Locate the cell with the specified text and output its (X, Y) center coordinate. 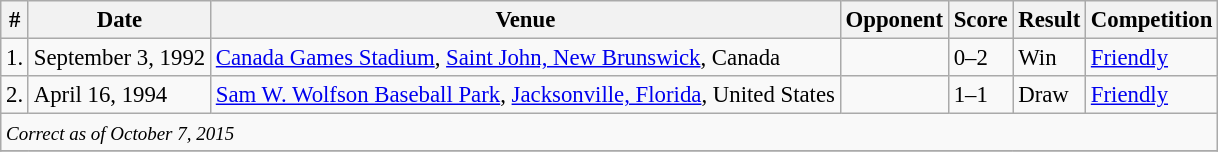
Venue (525, 20)
Competition (1152, 20)
Score (980, 20)
Sam W. Wolfson Baseball Park, Jacksonville, Florida, United States (525, 95)
September 3, 1992 (119, 58)
# (15, 20)
1–1 (980, 95)
April 16, 1994 (119, 95)
Draw (1050, 95)
Canada Games Stadium, Saint John, New Brunswick, Canada (525, 58)
Opponent (894, 20)
Correct as of October 7, 2015 (610, 133)
Result (1050, 20)
1. (15, 58)
0–2 (980, 58)
2. (15, 95)
Win (1050, 58)
Date (119, 20)
